Identify which cell holds the provided text, then report its [x, y] central coordinate. 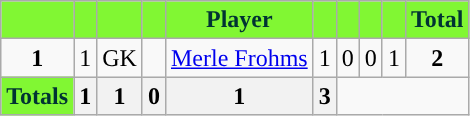
3 [324, 96]
Totals [38, 96]
GK [120, 58]
Total [437, 20]
Merle Frohms [239, 58]
Player [239, 20]
2 [437, 58]
